Scan for the cell matching the given text and deliver its (x, y) coordinate at center. 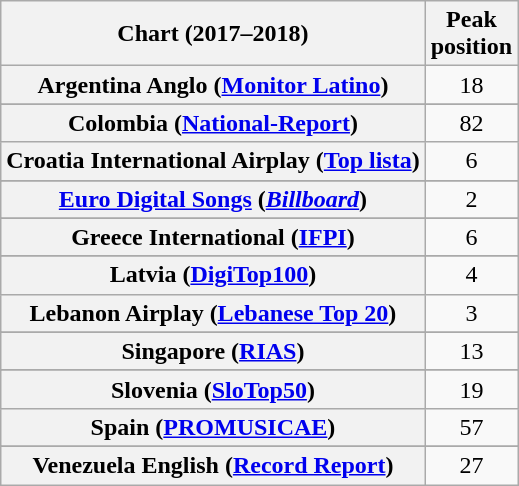
Colombia (National-Report) (213, 123)
Euro Digital Songs (Billboard) (213, 199)
2 (471, 199)
Lebanon Airplay (Lebanese Top 20) (213, 313)
13 (471, 351)
4 (471, 275)
Slovenia (SloTop50) (213, 389)
57 (471, 427)
19 (471, 389)
Venezuela English (Record Report) (213, 465)
Spain (PROMUSICAE) (213, 427)
Latvia (DigiTop100) (213, 275)
82 (471, 123)
3 (471, 313)
Singapore (RIAS) (213, 351)
27 (471, 465)
Argentina Anglo (Monitor Latino) (213, 85)
18 (471, 85)
Peak position (471, 34)
Chart (2017–2018) (213, 34)
Croatia International Airplay (Top lista) (213, 161)
Greece International (IFPI) (213, 237)
